Find where the given text appears and provide that cell's center as [x, y] coordinate. 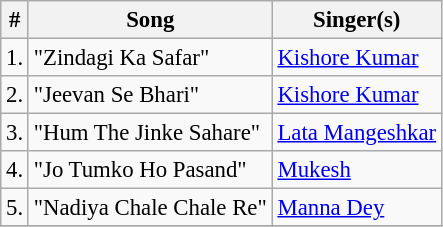
Lata Mangeshkar [356, 133]
"Jo Tumko Ho Pasand" [150, 170]
"Nadiya Chale Chale Re" [150, 208]
3. [15, 133]
5. [15, 208]
Mukesh [356, 170]
Singer(s) [356, 20]
1. [15, 58]
Song [150, 20]
2. [15, 95]
Manna Dey [356, 208]
"Jeevan Se Bhari" [150, 95]
4. [15, 170]
"Hum The Jinke Sahare" [150, 133]
"Zindagi Ka Safar" [150, 58]
# [15, 20]
